Determine the (x, y) coordinate at the center of the cell enclosing the given text.  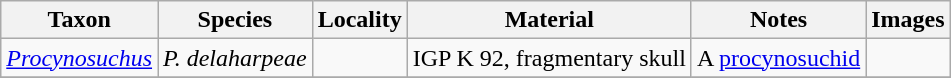
Taxon (80, 20)
Material (549, 20)
IGP K 92, fragmentary skull (549, 58)
A procynosuchid (778, 58)
Images (908, 20)
Notes (778, 20)
Procynosuchus (80, 58)
Locality (360, 20)
P. delaharpeae (236, 58)
Species (236, 20)
